For the text-containing cell, return its midpoint in (x, y) coordinate format. 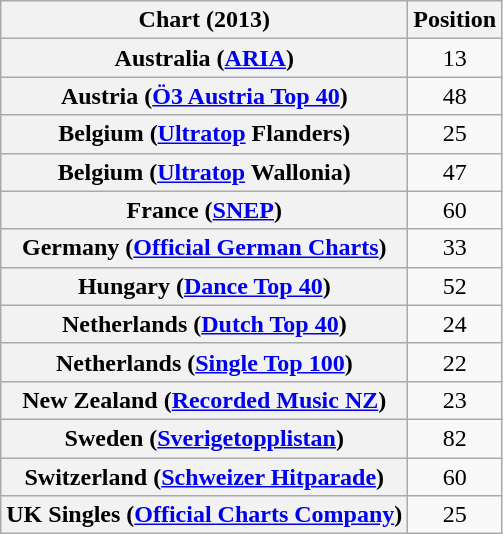
13 (455, 58)
Sweden (Sverigetopplistan) (204, 438)
Hungary (Dance Top 40) (204, 286)
22 (455, 362)
Belgium (Ultratop Flanders) (204, 134)
33 (455, 248)
Netherlands (Dutch Top 40) (204, 324)
Belgium (Ultratop Wallonia) (204, 172)
Australia (ARIA) (204, 58)
New Zealand (Recorded Music NZ) (204, 400)
France (SNEP) (204, 210)
UK Singles (Official Charts Company) (204, 515)
24 (455, 324)
48 (455, 96)
Switzerland (Schweizer Hitparade) (204, 477)
52 (455, 286)
Position (455, 20)
23 (455, 400)
Germany (Official German Charts) (204, 248)
82 (455, 438)
Chart (2013) (204, 20)
Netherlands (Single Top 100) (204, 362)
47 (455, 172)
Austria (Ö3 Austria Top 40) (204, 96)
